From the cell containing the given text, extract its center point as (X, Y) coordinate. 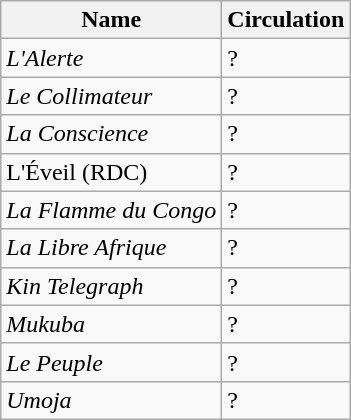
La Libre Afrique (112, 248)
L'Alerte (112, 58)
Circulation (286, 20)
Le Collimateur (112, 96)
Kin Telegraph (112, 286)
Umoja (112, 400)
La Conscience (112, 134)
Mukuba (112, 324)
Le Peuple (112, 362)
L'Éveil (RDC) (112, 172)
La Flamme du Congo (112, 210)
Name (112, 20)
